Provide the [x, y] coordinate of the cell's center where the given text is located.  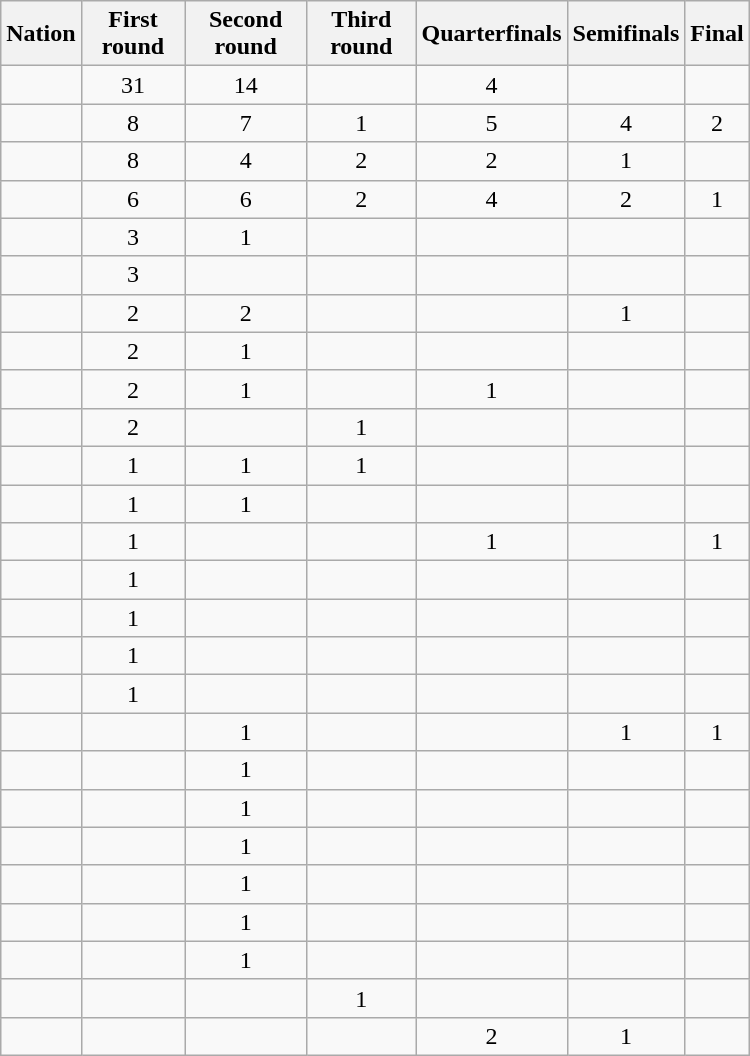
31 [133, 85]
5 [492, 123]
14 [246, 85]
Semifinals [626, 34]
First round [133, 34]
7 [246, 123]
Final [717, 34]
Second round [246, 34]
Third round [362, 34]
Quarterfinals [492, 34]
Nation [41, 34]
